Capture the cell that displays the provided text and extract its [X, Y] central coordinate. 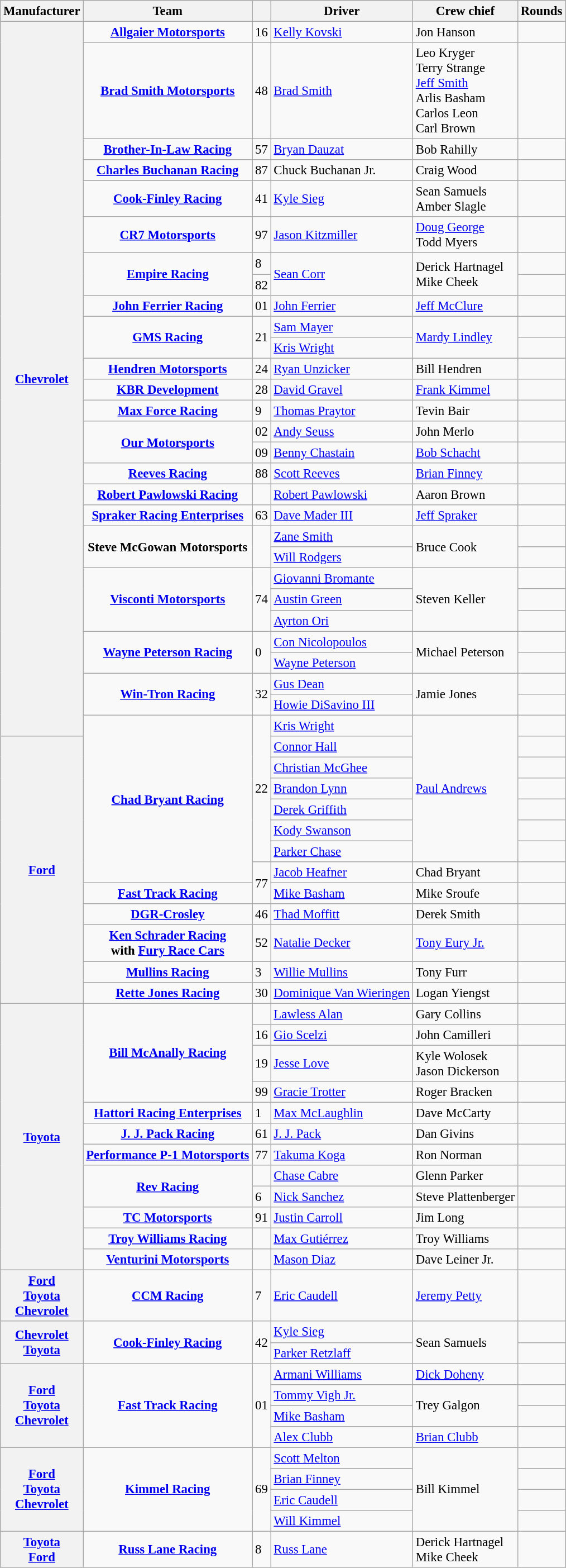
Chevrolet Toyota [42, 1343]
Bill Kimmel [465, 1489]
Jason Kitzmiller [342, 235]
Jeff McClure [465, 306]
Takuma Koga [342, 1155]
97 [261, 235]
Sam Mayer [342, 327]
Tevin Bair [465, 411]
Glenn Parker [465, 1176]
Mullins Racing [167, 972]
Performance P-1 Motorsports [167, 1155]
42 [261, 1343]
3 [261, 972]
Will Kimmel [342, 1521]
Brandon Lynn [342, 789]
Ayrton Ori [342, 621]
Frank Kimmel [465, 390]
Tony Furr [465, 972]
Steven Keller [465, 600]
Empire Racing [167, 274]
41 [261, 199]
Austin Green [342, 600]
21 [261, 337]
J. J. Pack [342, 1134]
Kelly Kovski [342, 32]
48 [261, 90]
Thad Moffitt [342, 914]
Spraker Racing Enterprises [167, 516]
88 [261, 474]
19 [261, 1064]
John Ferrier [342, 306]
Willie Mullins [342, 972]
Scott Melton [342, 1458]
Leo Kryger Terry Strange Jeff Smith Arlis Basham Carlos Leon Carl Brown [465, 90]
Bob Schacht [465, 452]
69 [261, 1489]
DGR-Crosley [167, 914]
Steve McGowan Motorsports [167, 547]
Dave McCarty [465, 1113]
Paul Andrews [465, 789]
Craig Wood [465, 170]
Natalie Decker [342, 943]
Jim Long [465, 1218]
Justin Carroll [342, 1218]
Christian McGhee [342, 768]
Dave Leiner Jr. [465, 1260]
Dan Givins [465, 1134]
Doug George Todd Myers [465, 235]
Max Force Racing [167, 411]
CR7 Motorsports [167, 235]
Chase Cabre [342, 1176]
Brian Clubb [465, 1437]
Robert Pawlowski [342, 495]
David Gravel [342, 390]
09 [261, 452]
GMS Racing [167, 337]
Parker Chase [342, 852]
Tony Eury Jr. [465, 943]
Mason Diaz [342, 1260]
Our Motorsports [167, 442]
Armani Williams [342, 1374]
Brad Smith Motorsports [167, 90]
Allgaier Motorsports [167, 32]
Andy Seuss [342, 432]
Team [167, 11]
Sean Corr [342, 274]
82 [261, 285]
Rounds [541, 11]
Chad Bryant Racing [167, 799]
1 [261, 1113]
Bryan Dauzat [342, 150]
Troy Williams Racing [167, 1239]
32 [261, 694]
Max Gutiérrez [342, 1239]
Max McLaughlin [342, 1113]
Alex Clubb [342, 1437]
74 [261, 600]
Logan Yiengst [465, 993]
87 [261, 170]
Ryan Unzicker [342, 369]
0 [261, 652]
Russ Lane [342, 1550]
Parker Retzlaff [342, 1353]
28 [261, 390]
24 [261, 369]
Derek Griffith [342, 810]
Kyle Wolosek Jason Dickerson [465, 1064]
52 [261, 943]
Chuck Buchanan Jr. [342, 170]
Robert Pawlowski Racing [167, 495]
Michael Peterson [465, 652]
Brother-In-Law Racing [167, 150]
Venturini Motorsports [167, 1260]
John Ferrier Racing [167, 306]
Giovanni Bromante [342, 579]
Toyota Ford [42, 1550]
J. J. Pack Racing [167, 1134]
Dave Mader III [342, 516]
Wayne Peterson Racing [167, 652]
Ken Schrader Racing with Fury Race Cars [167, 943]
Bill Hendren [465, 369]
Nick Sanchez [342, 1197]
Connor Hall [342, 747]
Dick Doheny [465, 1374]
Benny Chastain [342, 452]
63 [261, 516]
John Camilleri [465, 1035]
Hattori Racing Enterprises [167, 1113]
Russ Lane Racing [167, 1550]
Zane Smith [342, 537]
Kody Swanson [342, 831]
91 [261, 1218]
Sean Samuels Amber Slagle [465, 199]
John Merlo [465, 432]
Howie DiSavino III [342, 705]
Thomas Praytor [342, 411]
9 [261, 411]
Chad Bryant [465, 873]
Mardy Lindley [465, 337]
Manufacturer [42, 11]
Rev Racing [167, 1186]
Charles Buchanan Racing [167, 170]
22 [261, 789]
Rette Jones Racing [167, 993]
46 [261, 914]
30 [261, 993]
Reeves Racing [167, 474]
Troy Williams [465, 1239]
Jeremy Petty [465, 1296]
KBR Development [167, 390]
Driver [342, 11]
Toyota [42, 1137]
Scott Reeves [342, 474]
Bill McAnally Racing [167, 1052]
Kimmel Racing [167, 1489]
Mike Sroufe [465, 894]
Win-Tron Racing [167, 694]
Con Nicolopoulos [342, 642]
Derek Smith [465, 914]
61 [261, 1134]
Ford [42, 870]
Hendren Motorsports [167, 369]
Roger Bracken [465, 1092]
Gio Scelzi [342, 1035]
Tommy Vigh Jr. [342, 1395]
Dominique Van Wieringen [342, 993]
TC Motorsports [167, 1218]
99 [261, 1092]
Jesse Love [342, 1064]
Steve Plattenberger [465, 1197]
Lawless Alan [342, 1014]
Gus Dean [342, 684]
6 [261, 1197]
Visconti Motorsports [167, 600]
Gracie Trotter [342, 1092]
Jamie Jones [465, 694]
Jon Hanson [465, 32]
Crew chief [465, 11]
02 [261, 432]
Bruce Cook [465, 547]
Aaron Brown [465, 495]
Wayne Peterson [342, 663]
Jacob Heafner [342, 873]
Chevrolet [42, 379]
CCM Racing [167, 1296]
57 [261, 150]
Ron Norman [465, 1155]
Will Rodgers [342, 557]
Sean Samuels [465, 1343]
Bob Rahilly [465, 150]
7 [261, 1296]
Trey Galgon [465, 1405]
Jeff Spraker [465, 516]
Gary Collins [465, 1014]
Brad Smith [342, 90]
